For the text-containing cell, return its midpoint in [x, y] coordinate format. 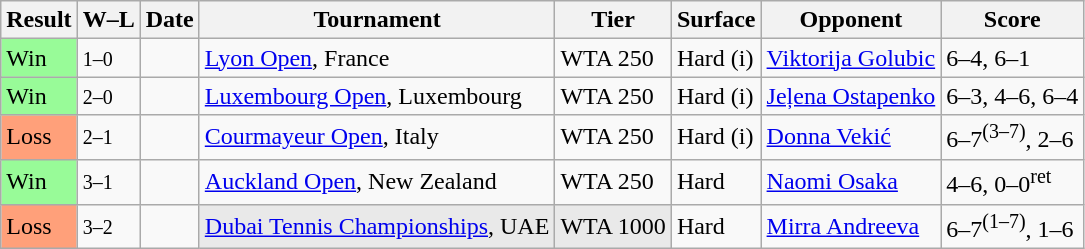
W–L [108, 20]
Dubai Tennis Championships, UAE [377, 226]
6–4, 6–1 [1012, 58]
4–6, 0–0ret [1012, 182]
6–7(1–7), 1–6 [1012, 226]
Surface [716, 20]
2–0 [108, 96]
Tournament [377, 20]
Jeļena Ostapenko [851, 96]
Auckland Open, New Zealand [377, 182]
Viktorija Golubic [851, 58]
3–2 [108, 226]
Lyon Open, France [377, 58]
Tier [613, 20]
1–0 [108, 58]
Result [39, 20]
Date [170, 20]
Courmayeur Open, Italy [377, 138]
Score [1012, 20]
6–7(3–7), 2–6 [1012, 138]
Naomi Osaka [851, 182]
Donna Vekić [851, 138]
WTA 1000 [613, 226]
Luxembourg Open, Luxembourg [377, 96]
3–1 [108, 182]
6–3, 4–6, 6–4 [1012, 96]
Opponent [851, 20]
2–1 [108, 138]
Mirra Andreeva [851, 226]
